Return [x, y] of the center of cell containing provided text 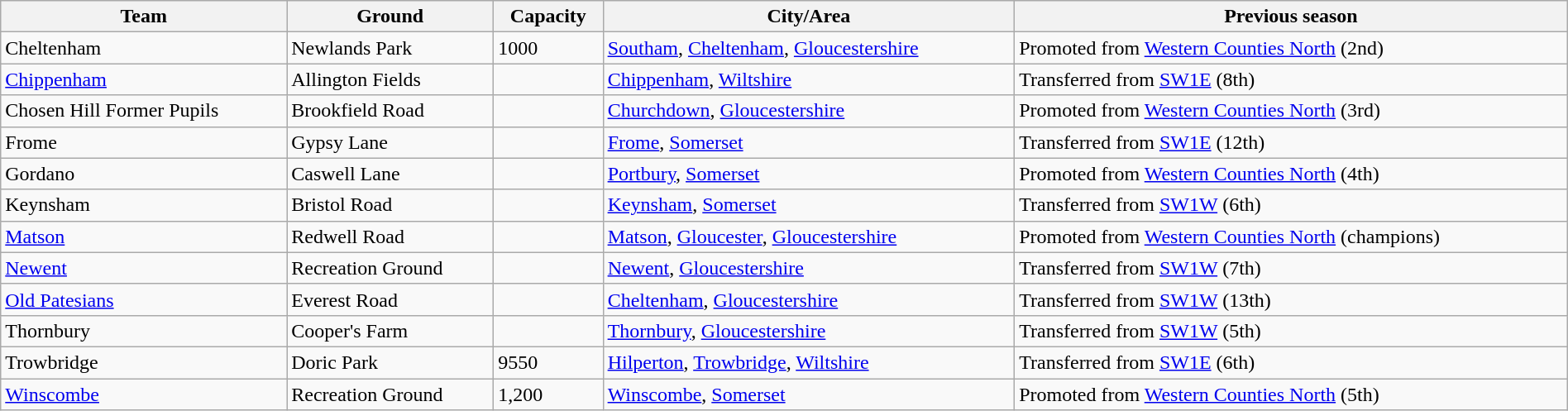
9550 [548, 362]
Hilperton, Trowbridge, Wiltshire [809, 362]
Promoted from Western Counties North (3rd) [1292, 111]
Matson, Gloucester, Gloucestershire [809, 237]
Gordano [144, 174]
Transferred from SW1E (8th) [1292, 79]
Capacity [548, 17]
Newent, Gloucestershire [809, 268]
Thornbury, Gloucestershire [809, 331]
Chippenham [144, 79]
Everest Road [390, 299]
Frome [144, 142]
Newlands Park [390, 48]
Previous season [1292, 17]
Keynsham [144, 205]
Gypsy Lane [390, 142]
Old Patesians [144, 299]
Matson [144, 237]
Transferred from SW1W (5th) [1292, 331]
Transferred from SW1W (7th) [1292, 268]
Transferred from SW1W (13th) [1292, 299]
Cheltenham [144, 48]
Promoted from Western Counties North (5th) [1292, 394]
Transferred from SW1W (6th) [1292, 205]
Churchdown, Gloucestershire [809, 111]
Promoted from Western Counties North (4th) [1292, 174]
Bristol Road [390, 205]
Cooper's Farm [390, 331]
Chosen Hill Former Pupils [144, 111]
1000 [548, 48]
Transferred from SW1E (12th) [1292, 142]
1,200 [548, 394]
City/Area [809, 17]
Promoted from Western Counties North (2nd) [1292, 48]
Chippenham, Wiltshire [809, 79]
Winscombe, Somerset [809, 394]
Cheltenham, Gloucestershire [809, 299]
Brookfield Road [390, 111]
Promoted from Western Counties North (champions) [1292, 237]
Redwell Road [390, 237]
Team [144, 17]
Portbury, Somerset [809, 174]
Frome, Somerset [809, 142]
Southam, Cheltenham, Gloucestershire [809, 48]
Caswell Lane [390, 174]
Trowbridge [144, 362]
Keynsham, Somerset [809, 205]
Newent [144, 268]
Doric Park [390, 362]
Ground [390, 17]
Transferred from SW1E (6th) [1292, 362]
Thornbury [144, 331]
Winscombe [144, 394]
Allington Fields [390, 79]
